Find where the given text appears and provide that cell's center as (X, Y) coordinate. 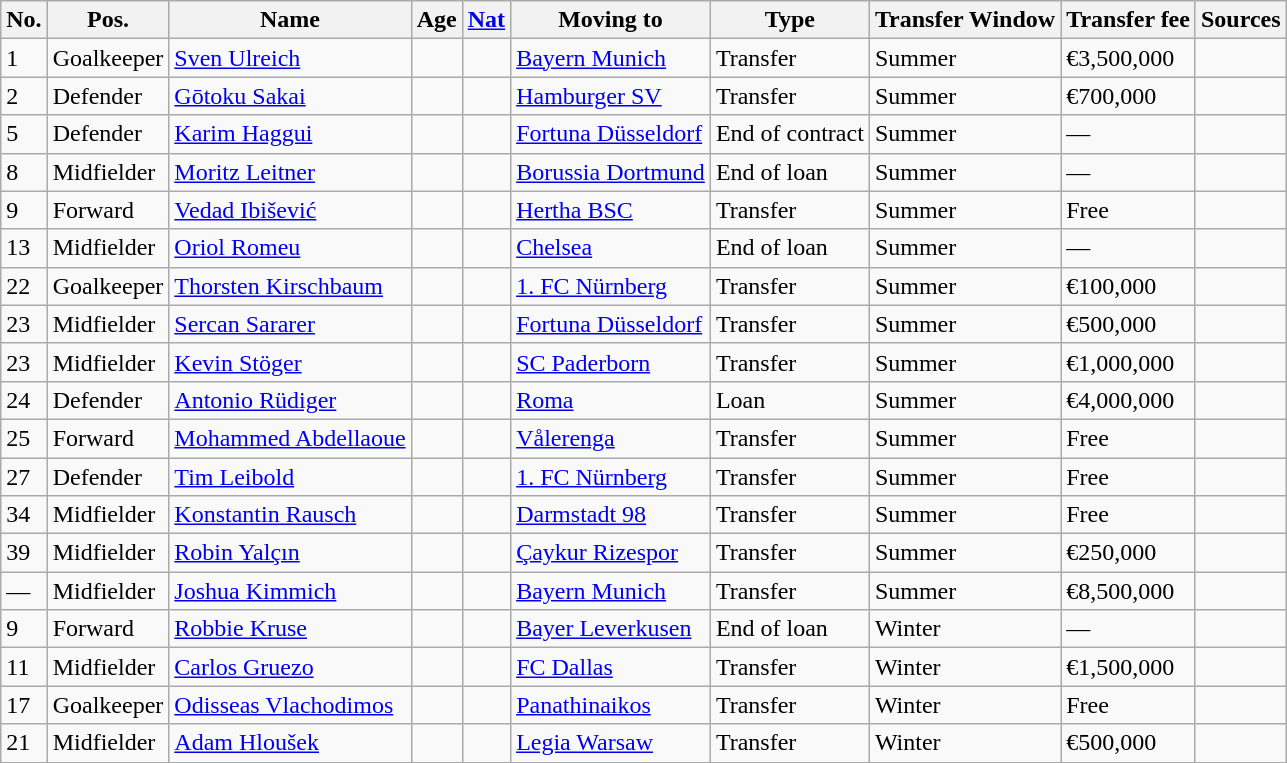
Karim Haggui (290, 134)
Joshua Kimmich (290, 591)
34 (24, 515)
Mohammed Abdellaoue (290, 438)
25 (24, 438)
€1,000,000 (1128, 362)
Loan (790, 400)
No. (24, 20)
Vålerenga (611, 438)
21 (24, 743)
Legia Warsaw (611, 743)
Sources (1240, 20)
€8,500,000 (1128, 591)
11 (24, 667)
€4,000,000 (1128, 400)
8 (24, 172)
Name (290, 20)
Hamburger SV (611, 96)
Age (436, 20)
Robbie Kruse (290, 629)
FC Dallas (611, 667)
5 (24, 134)
Çaykur Rizespor (611, 553)
Konstantin Rausch (290, 515)
27 (24, 477)
Moritz Leitner (290, 172)
1 (24, 58)
Pos. (108, 20)
End of contract (790, 134)
24 (24, 400)
17 (24, 705)
Bayer Leverkusen (611, 629)
Panathinaikos (611, 705)
13 (24, 248)
€700,000 (1128, 96)
€1,500,000 (1128, 667)
Vedad Ibišević (290, 210)
Adam Hloušek (290, 743)
Antonio Rüdiger (290, 400)
Type (790, 20)
2 (24, 96)
Tim Leibold (290, 477)
Sven Ulreich (290, 58)
Oriol Romeu (290, 248)
Gōtoku Sakai (290, 96)
Transfer fee (1128, 20)
SC Paderborn (611, 362)
Sercan Sararer (290, 324)
Roma (611, 400)
39 (24, 553)
Robin Yalçın (290, 553)
Hertha BSC (611, 210)
Moving to (611, 20)
Thorsten Kirschbaum (290, 286)
Chelsea (611, 248)
€250,000 (1128, 553)
€3,500,000 (1128, 58)
Kevin Stöger (290, 362)
Transfer Window (964, 20)
Darmstadt 98 (611, 515)
Carlos Gruezo (290, 667)
Nat (486, 20)
€100,000 (1128, 286)
Borussia Dortmund (611, 172)
22 (24, 286)
Odisseas Vlachodimos (290, 705)
